Scan for the cell matching the given text and deliver its [X, Y] coordinate at center. 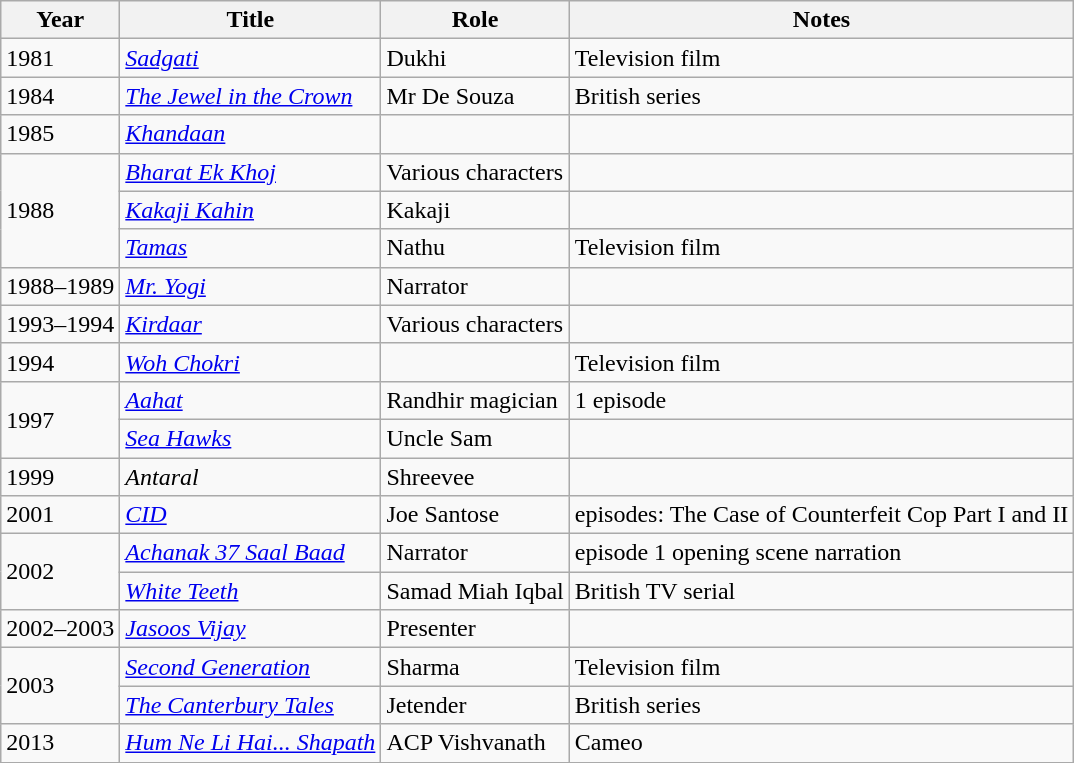
CID [250, 515]
2013 [60, 743]
The Jewel in the Crown [250, 96]
Shreevee [475, 477]
Aahat [250, 400]
1988–1989 [60, 286]
Tamas [250, 248]
Achanak 37 Saal Baad [250, 553]
Sharma [475, 667]
Samad Miah Iqbal [475, 591]
Presenter [475, 629]
Second Generation [250, 667]
Uncle Sam [475, 438]
Sea Hawks [250, 438]
1988 [60, 210]
1994 [60, 362]
1997 [60, 419]
Sadgati [250, 58]
ACP Vishvanath [475, 743]
White Teeth [250, 591]
1981 [60, 58]
Role [475, 20]
Mr. Yogi [250, 286]
2002 [60, 572]
episodes: The Case of Counterfeit Cop Part I and II [822, 515]
episode 1 opening scene narration [822, 553]
2003 [60, 686]
Notes [822, 20]
Dukhi [475, 58]
Jasoos Vijay [250, 629]
Nathu [475, 248]
Title [250, 20]
2001 [60, 515]
Khandaan [250, 134]
British TV serial [822, 591]
Joe Santose [475, 515]
Woh Chokri [250, 362]
Kirdaar [250, 324]
Cameo [822, 743]
The Canterbury Tales [250, 705]
1999 [60, 477]
Antaral [250, 477]
2002–2003 [60, 629]
Year [60, 20]
1993–1994 [60, 324]
Bharat Ek Khoj [250, 172]
Kakaji Kahin [250, 210]
1 episode [822, 400]
1984 [60, 96]
Mr De Souza [475, 96]
Jetender [475, 705]
Hum Ne Li Hai... Shapath [250, 743]
1985 [60, 134]
Randhir magician [475, 400]
Kakaji [475, 210]
